For the text-containing cell, return its midpoint in (x, y) coordinate format. 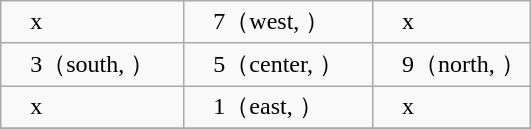
7（west, ） (278, 22)
9（north, ） (452, 64)
1（east, ） (278, 108)
3（south, ） (92, 64)
5（center, ） (278, 64)
